Extract the [X, Y] coordinate from the center of the cell holding the provided text.  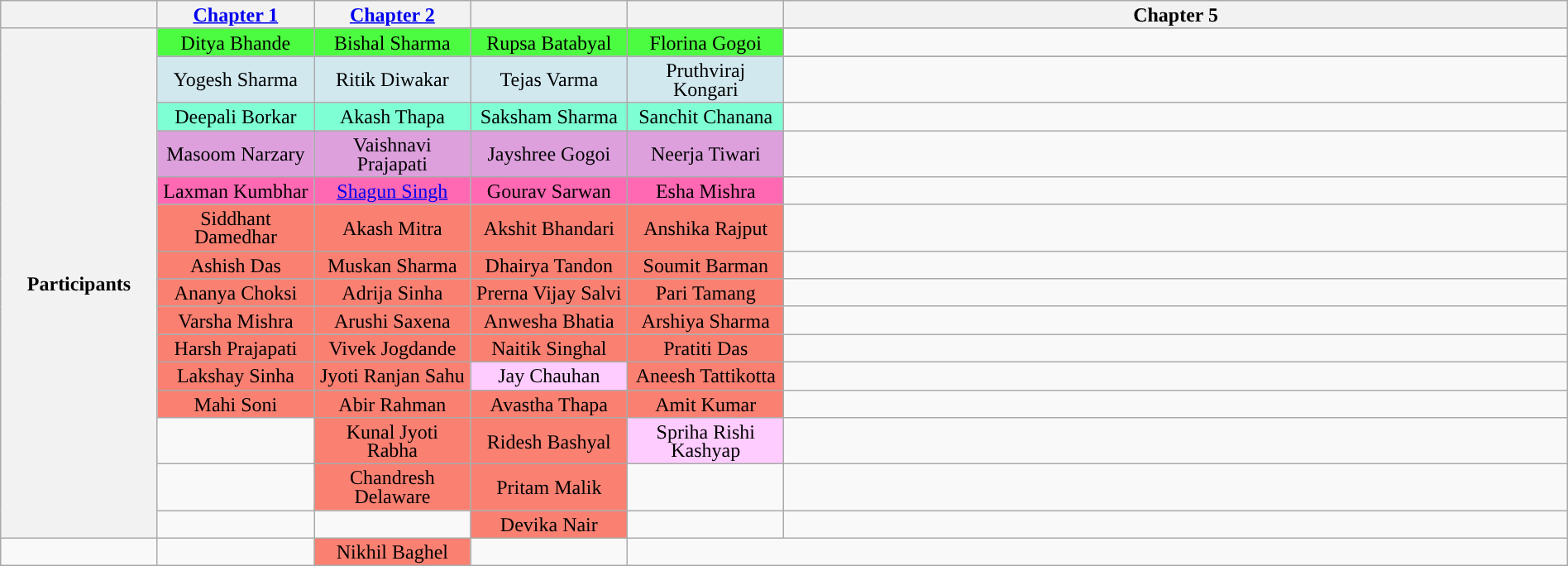
Masoom Narzary [235, 154]
Deepali Borkar [235, 117]
Pruthviraj Kongari [706, 79]
Florina Gogoi [706, 42]
Pritam Malik [549, 487]
Mahi Soni [235, 404]
Harsh Prajapati [235, 348]
Arushi Saxena [392, 320]
Akash Thapa [392, 117]
Siddhant Damedhar [235, 228]
Ashish Das [235, 265]
Chandresh Delaware [392, 487]
Avastha Thapa [549, 404]
Laxman Kumbhar [235, 191]
Adrija Sinha [392, 293]
Pari Tamang [706, 293]
Nikhil Baghel [392, 552]
Ananya Choksi [235, 293]
Ridesh Bashyal [549, 441]
Chapter 1 [235, 15]
Vaishnavi Prajapati [392, 154]
Esha Mishra [706, 191]
Chapter 2 [392, 15]
Lakshay Sinha [235, 376]
Abir Rahman [392, 404]
Prerna Vijay Salvi [549, 293]
Devika Nair [549, 525]
Yogesh Sharma [235, 79]
Ritik Diwakar [392, 79]
Amit Kumar [706, 404]
Participants [79, 283]
Chapter 5 [1176, 15]
Jay Chauhan [549, 376]
Ditya Bhande [235, 42]
Gourav Sarwan [549, 191]
Anwesha Bhatia [549, 320]
Jyoti Ranjan Sahu [392, 376]
Pratiti Das [706, 348]
Neerja Tiwari [706, 154]
Dhairya Tandon [549, 265]
Sanchit Chanana [706, 117]
Muskan Sharma [392, 265]
Naitik Singhal [549, 348]
Aneesh Tattikotta [706, 376]
Soumit Barman [706, 265]
Spriha Rishi Kashyap [706, 441]
Rupsa Batabyal [549, 42]
Varsha Mishra [235, 320]
Shagun Singh [392, 191]
Tejas Varma [549, 79]
Kunal Jyoti Rabha [392, 441]
Akshit Bhandari [549, 228]
Bishal Sharma [392, 42]
Arshiya Sharma [706, 320]
Vivek Jogdande [392, 348]
Saksham Sharma [549, 117]
Jayshree Gogoi [549, 154]
Akash Mitra [392, 228]
Anshika Rajput [706, 228]
